Identify which cell holds the provided text, then report its [x, y] central coordinate. 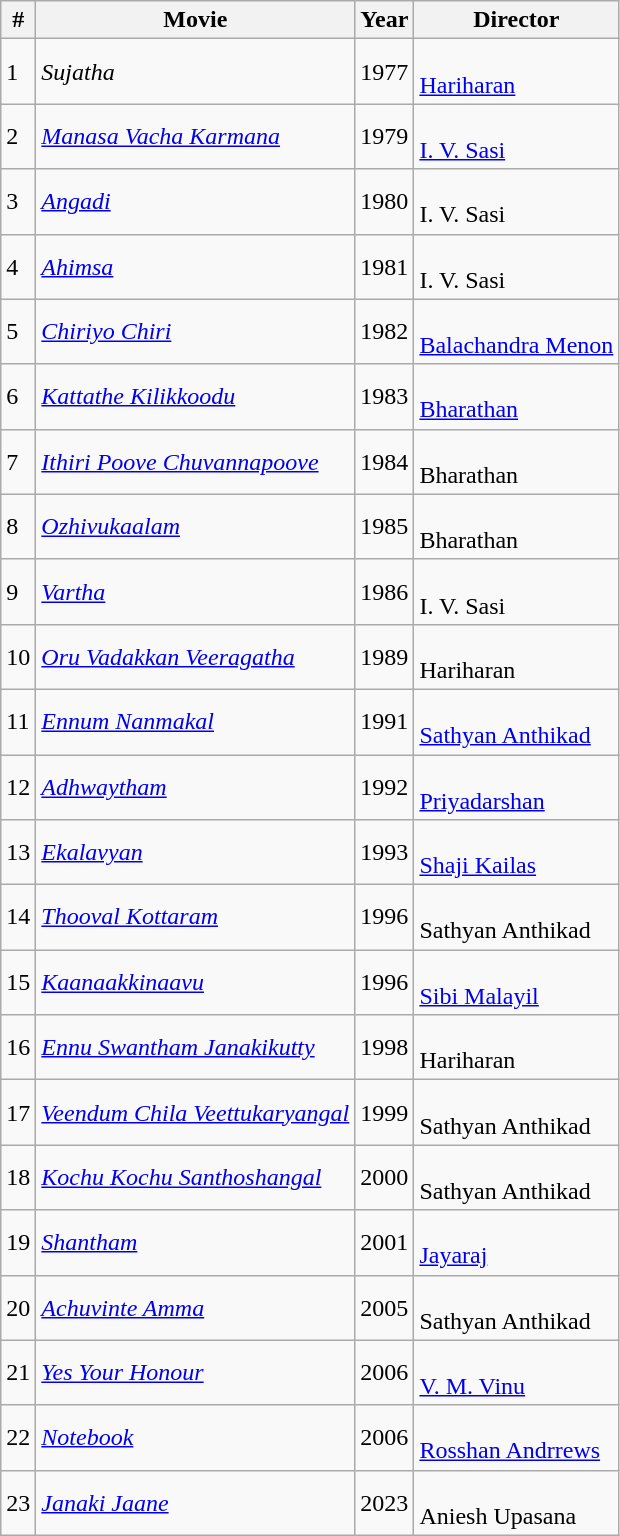
Manasa Vacha Karmana [196, 136]
5 [18, 332]
1982 [384, 332]
1986 [384, 592]
2001 [384, 1242]
Ithiri Poove Chuvannapoove [196, 462]
Rosshan Andrrews [516, 1438]
Shaji Kailas [516, 852]
Thooval Kottaram [196, 918]
Notebook [196, 1438]
1981 [384, 266]
21 [18, 1372]
18 [18, 1178]
Vartha [196, 592]
Angadi [196, 202]
Ennu Swantham Janakikutty [196, 1048]
Jayaraj [516, 1242]
Shantham [196, 1242]
V. M. Vinu [516, 1372]
13 [18, 852]
22 [18, 1438]
2005 [384, 1308]
6 [18, 396]
1984 [384, 462]
10 [18, 656]
Ozhivukaalam [196, 526]
4 [18, 266]
7 [18, 462]
Kochu Kochu Santhoshangal [196, 1178]
Ennum Nanmakal [196, 722]
20 [18, 1308]
15 [18, 982]
2 [18, 136]
Movie [196, 20]
Achuvinte Amma [196, 1308]
Director [516, 20]
8 [18, 526]
1991 [384, 722]
2023 [384, 1502]
Year [384, 20]
Yes Your Honour [196, 1372]
# [18, 20]
Ekalavyan [196, 852]
Veendum Chila Veettukaryangal [196, 1112]
1980 [384, 202]
3 [18, 202]
Balachandra Menon [516, 332]
Janaki Jaane [196, 1502]
Sujatha [196, 72]
Adhwaytham [196, 786]
11 [18, 722]
1983 [384, 396]
1993 [384, 852]
12 [18, 786]
1979 [384, 136]
9 [18, 592]
1998 [384, 1048]
Ahimsa [196, 266]
Kattathe Kilikkoodu [196, 396]
Aniesh Upasana [516, 1502]
19 [18, 1242]
1992 [384, 786]
23 [18, 1502]
1 [18, 72]
16 [18, 1048]
Kaanaakkinaavu [196, 982]
1999 [384, 1112]
14 [18, 918]
Chiriyo Chiri [196, 332]
Oru Vadakkan Veeragatha [196, 656]
17 [18, 1112]
1985 [384, 526]
1989 [384, 656]
Priyadarshan [516, 786]
Sibi Malayil [516, 982]
1977 [384, 72]
2000 [384, 1178]
